Scan for the cell matching the given text and deliver its (x, y) coordinate at center. 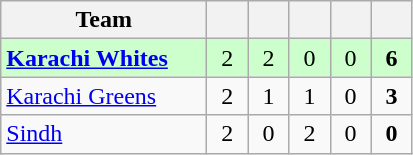
Sindh (104, 134)
3 (392, 96)
Karachi Whites (104, 58)
Karachi Greens (104, 96)
6 (392, 58)
Team (104, 20)
